For the text-containing cell, return its midpoint in [x, y] coordinate format. 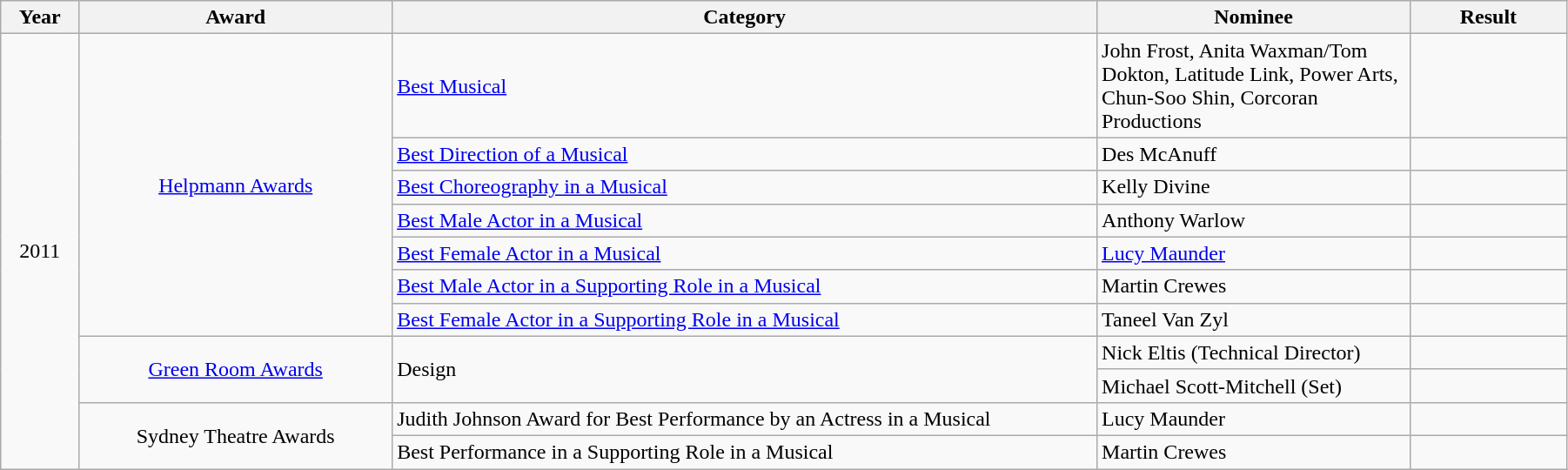
Result [1488, 17]
Judith Johnson Award for Best Performance by an Actress in a Musical [745, 419]
John Frost, Anita Waxman/Tom Dokton, Latitude Link, Power Arts, Chun-Soo Shin, Corcoran Productions [1254, 85]
Michael Scott-Mitchell (Set) [1254, 386]
Best Choreography in a Musical [745, 187]
Best Musical [745, 85]
Design [745, 369]
2011 [40, 252]
Nick Eltis (Technical Director) [1254, 352]
Best Female Actor in a Musical [745, 253]
Year [40, 17]
Taneel Van Zyl [1254, 319]
Best Direction of a Musical [745, 154]
Sydney Theatre Awards [236, 435]
Award [236, 17]
Nominee [1254, 17]
Best Performance in a Supporting Role in a Musical [745, 452]
Category [745, 17]
Best Male Actor in a Musical [745, 220]
Best Female Actor in a Supporting Role in a Musical [745, 319]
Best Male Actor in a Supporting Role in a Musical [745, 286]
Anthony Warlow [1254, 220]
Des McAnuff [1254, 154]
Kelly Divine [1254, 187]
Helpmann Awards [236, 185]
Green Room Awards [236, 369]
